Locate the cell with the specified text and output its [x, y] center coordinate. 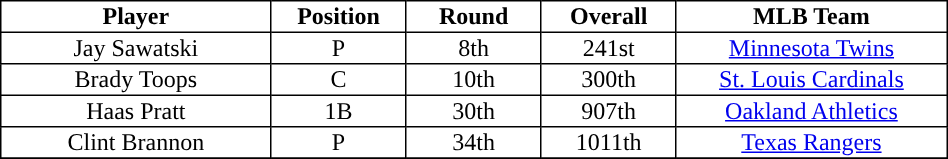
34th [474, 143]
Overall [608, 17]
Minnesota Twins [811, 48]
30th [474, 111]
C [338, 80]
Brady Toops [136, 80]
8th [474, 48]
1011th [608, 143]
10th [474, 80]
907th [608, 111]
Round [474, 17]
Clint Brannon [136, 143]
St. Louis Cardinals [811, 80]
1B [338, 111]
Position [338, 17]
Jay Sawatski [136, 48]
241st [608, 48]
Player [136, 17]
Texas Rangers [811, 143]
Haas Pratt [136, 111]
300th [608, 80]
Oakland Athletics [811, 111]
MLB Team [811, 17]
